Find where the given text appears and provide that cell's center as (X, Y) coordinate. 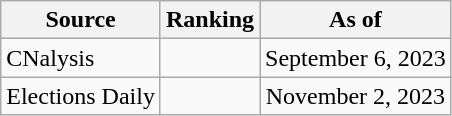
As of (356, 20)
November 2, 2023 (356, 96)
Ranking (210, 20)
September 6, 2023 (356, 58)
CNalysis (81, 58)
Elections Daily (81, 96)
Source (81, 20)
